Return the (x, y) coordinate for the center point of the cell that contains the specified text.  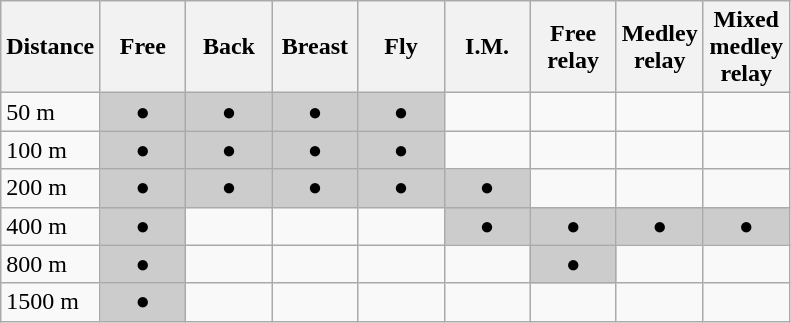
Breast (315, 47)
200 m (50, 188)
Medley relay (660, 47)
Back (229, 47)
Free relay (573, 47)
Distance (50, 47)
400 m (50, 226)
800 m (50, 264)
Mixed medley relay (746, 47)
Fly (401, 47)
Free (143, 47)
1500 m (50, 302)
100 m (50, 150)
50 m (50, 112)
I.M. (487, 47)
